From the cell containing the given text, extract its center point as [x, y] coordinate. 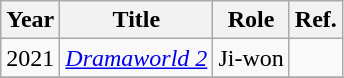
2021 [30, 58]
Year [30, 20]
Dramaworld 2 [136, 58]
Ref. [316, 20]
Ji-won [251, 58]
Title [136, 20]
Role [251, 20]
